Capture the cell that displays the provided text and extract its [x, y] central coordinate. 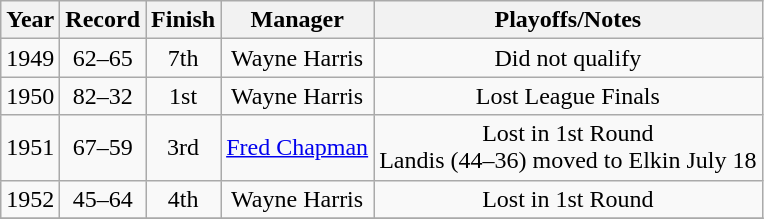
67–59 [103, 148]
82–32 [103, 96]
Fred Chapman [298, 148]
1952 [30, 199]
Lost League Finals [568, 96]
Playoffs/Notes [568, 20]
1st [184, 96]
Manager [298, 20]
Finish [184, 20]
1950 [30, 96]
Lost in 1st Round [568, 199]
Did not qualify [568, 58]
1951 [30, 148]
1949 [30, 58]
45–64 [103, 199]
7th [184, 58]
4th [184, 199]
62–65 [103, 58]
Record [103, 20]
3rd [184, 148]
Lost in 1st Round Landis (44–36) moved to Elkin July 18 [568, 148]
Year [30, 20]
